From the cell containing the given text, extract its center point as [X, Y] coordinate. 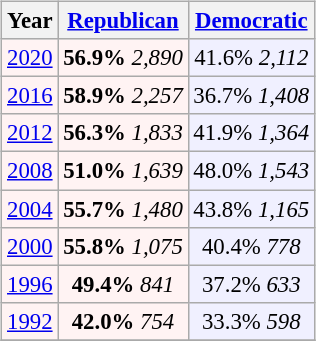
56.3% 1,833 [123, 133]
55.7% 1,480 [123, 209]
56.9% 2,890 [123, 58]
55.8% 1,075 [123, 246]
1996 [30, 284]
41.9% 1,364 [251, 133]
2016 [30, 96]
2008 [30, 171]
2004 [30, 209]
37.2% 633 [251, 284]
41.6% 2,112 [251, 58]
33.3% 598 [251, 321]
43.8% 1,165 [251, 209]
51.0% 1,639 [123, 171]
2020 [30, 58]
40.4% 778 [251, 246]
2000 [30, 246]
49.4% 841 [123, 284]
Democratic [251, 21]
Republican [123, 21]
58.9% 2,257 [123, 96]
48.0% 1,543 [251, 171]
1992 [30, 321]
36.7% 1,408 [251, 96]
2012 [30, 133]
Year [30, 21]
42.0% 754 [123, 321]
